Return (x, y) of the center of cell containing provided text 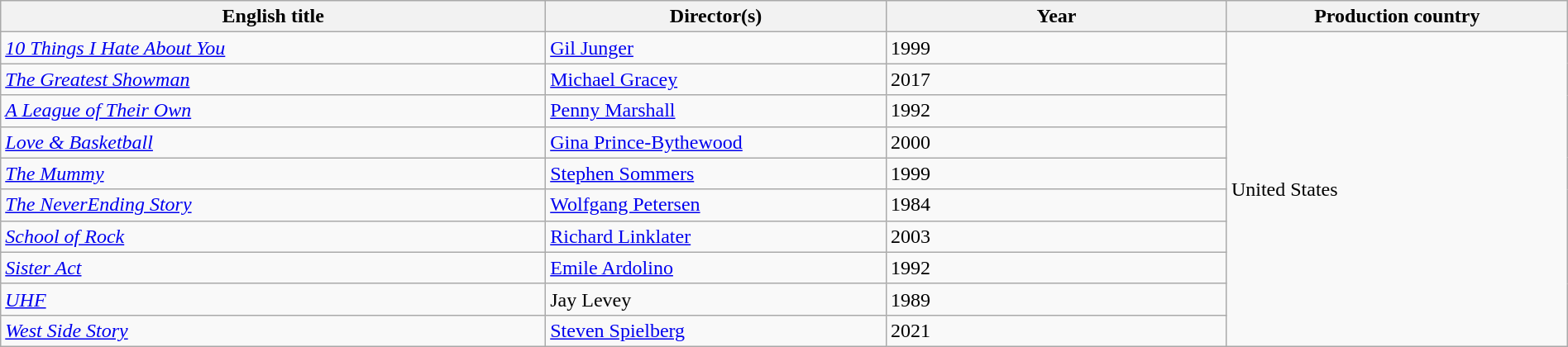
The Mummy (273, 173)
West Side Story (273, 330)
Richard Linklater (716, 236)
The NeverEnding Story (273, 205)
Love & Basketball (273, 142)
Emile Ardolino (716, 268)
10 Things I Hate About You (273, 48)
School of Rock (273, 236)
Production country (1397, 17)
2000 (1057, 142)
A League of Their Own (273, 111)
United States (1397, 190)
1989 (1057, 299)
English title (273, 17)
Penny Marshall (716, 111)
Wolfgang Petersen (716, 205)
Sister Act (273, 268)
2017 (1057, 79)
Gil Junger (716, 48)
Gina Prince-Bythewood (716, 142)
Jay Levey (716, 299)
1984 (1057, 205)
The Greatest Showman (273, 79)
Director(s) (716, 17)
Year (1057, 17)
2021 (1057, 330)
Steven Spielberg (716, 330)
Stephen Sommers (716, 173)
UHF (273, 299)
Michael Gracey (716, 79)
2003 (1057, 236)
